Detect which cell encompasses the target text, then output its [x, y] center coordinate. 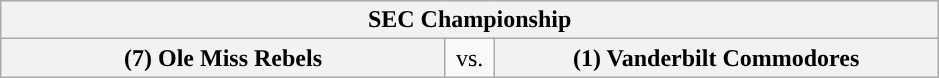
(7) Ole Miss Rebels [224, 58]
SEC Championship [470, 20]
vs. [470, 58]
(1) Vanderbilt Commodores [716, 58]
